Return the [X, Y] coordinate for the center point of the cell that contains the specified text.  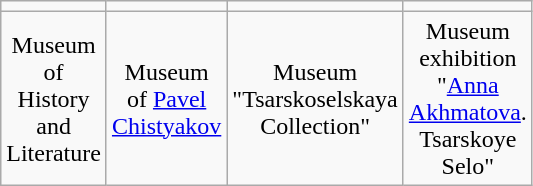
Museum of Pavel Chistyakov [166, 98]
Museum "Tsarskoselskaya Collection" [315, 98]
Museum of History and Literature [54, 98]
Museum exhibition "Anna Akhmatova. Tsarskoye Selo" [468, 98]
